Provide the (X, Y) coordinate of the cell's center where the given text is located.  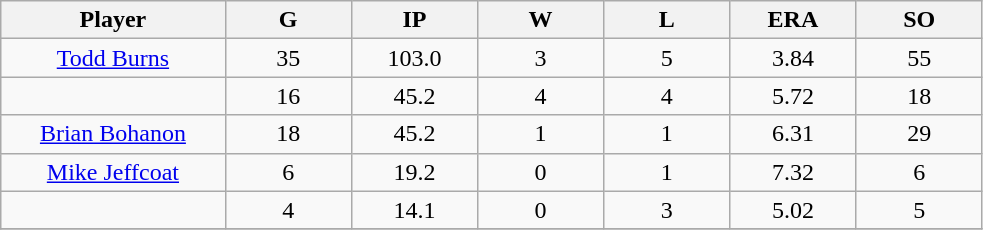
5.72 (793, 96)
Todd Burns (113, 58)
L (667, 20)
Brian Bohanon (113, 134)
7.32 (793, 172)
5.02 (793, 210)
35 (288, 58)
SO (919, 20)
29 (919, 134)
3.84 (793, 58)
G (288, 20)
IP (414, 20)
16 (288, 96)
19.2 (414, 172)
Player (113, 20)
ERA (793, 20)
103.0 (414, 58)
Mike Jeffcoat (113, 172)
14.1 (414, 210)
55 (919, 58)
W (540, 20)
6.31 (793, 134)
